Pinpoint the cell where the given text exists, returning its (x, y) midpoint coordinate. 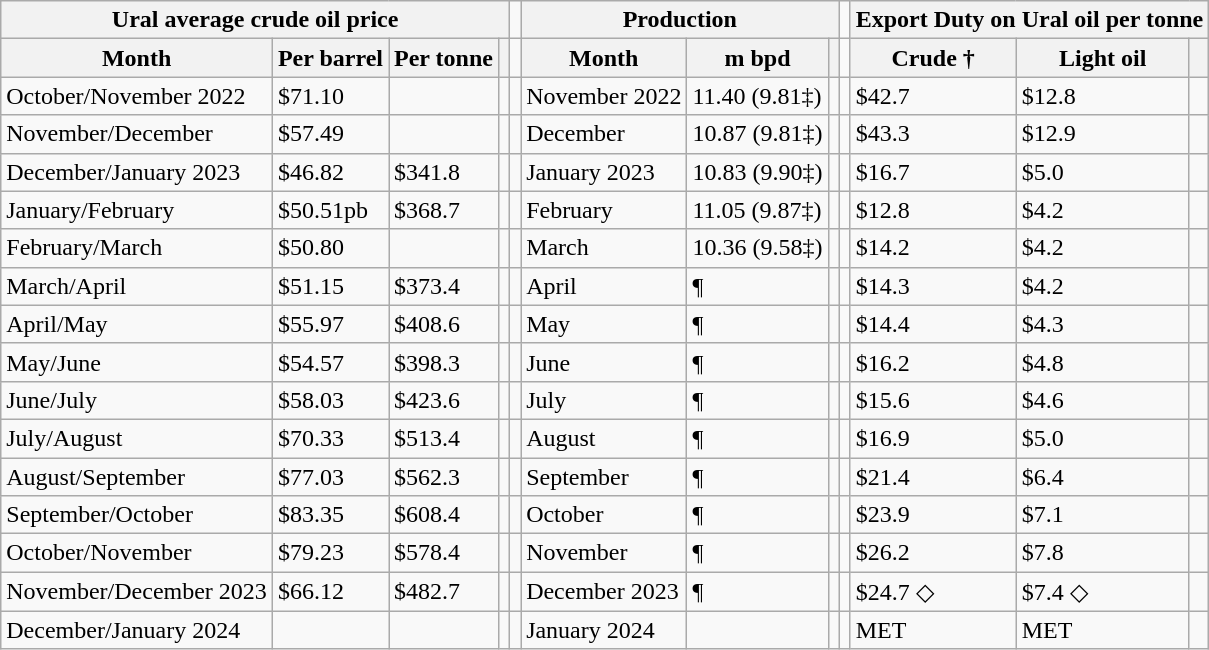
$50.80 (330, 248)
January 2024 (604, 630)
January 2023 (604, 172)
October (604, 515)
July (604, 400)
m bpd (758, 58)
$43.3 (933, 134)
September/October (137, 515)
November/December 2023 (137, 592)
April/May (137, 324)
December/January 2024 (137, 630)
11.05 (9.87‡) (758, 210)
$15.6 (933, 400)
$14.3 (933, 286)
$16.2 (933, 362)
10.87 (9.81‡) (758, 134)
August (604, 438)
$368.7 (444, 210)
$482.7 (444, 592)
$408.6 (444, 324)
Ural average crude oil price (256, 20)
$7.1 (1102, 515)
August/September (137, 477)
$4.8 (1102, 362)
$513.4 (444, 438)
$14.4 (933, 324)
March/April (137, 286)
$46.82 (330, 172)
$26.2 (933, 553)
Production (680, 20)
$373.4 (444, 286)
October/November (137, 553)
July/August (137, 438)
11.40 (9.81‡) (758, 96)
October/November 2022 (137, 96)
Light oil (1102, 58)
Per barrel (330, 58)
$71.10 (330, 96)
$70.33 (330, 438)
$6.4 (1102, 477)
$608.4 (444, 515)
$83.35 (330, 515)
$79.23 (330, 553)
$23.9 (933, 515)
$21.4 (933, 477)
December 2023 (604, 592)
$14.2 (933, 248)
December (604, 134)
$16.7 (933, 172)
$57.49 (330, 134)
$42.7 (933, 96)
$55.97 (330, 324)
$398.3 (444, 362)
December/January 2023 (137, 172)
November (604, 553)
$50.51pb (330, 210)
September (604, 477)
$7.4 ◇ (1102, 592)
Export Duty on Ural oil per tonne (1030, 20)
$24.7 ◇ (933, 592)
June/July (137, 400)
May (604, 324)
$341.8 (444, 172)
Crude † (933, 58)
$58.03 (330, 400)
November/December (137, 134)
January/February (137, 210)
$578.4 (444, 553)
$423.6 (444, 400)
February/March (137, 248)
June (604, 362)
$66.12 (330, 592)
$16.9 (933, 438)
March (604, 248)
$4.3 (1102, 324)
10.83 (9.90‡) (758, 172)
April (604, 286)
$54.57 (330, 362)
$12.9 (1102, 134)
$77.03 (330, 477)
$4.6 (1102, 400)
February (604, 210)
May/June (137, 362)
$562.3 (444, 477)
Per tonne (444, 58)
$51.15 (330, 286)
$7.8 (1102, 553)
November 2022 (604, 96)
10.36 (9.58‡) (758, 248)
